Determine the [x, y] coordinate at the center of the cell enclosing the given text.  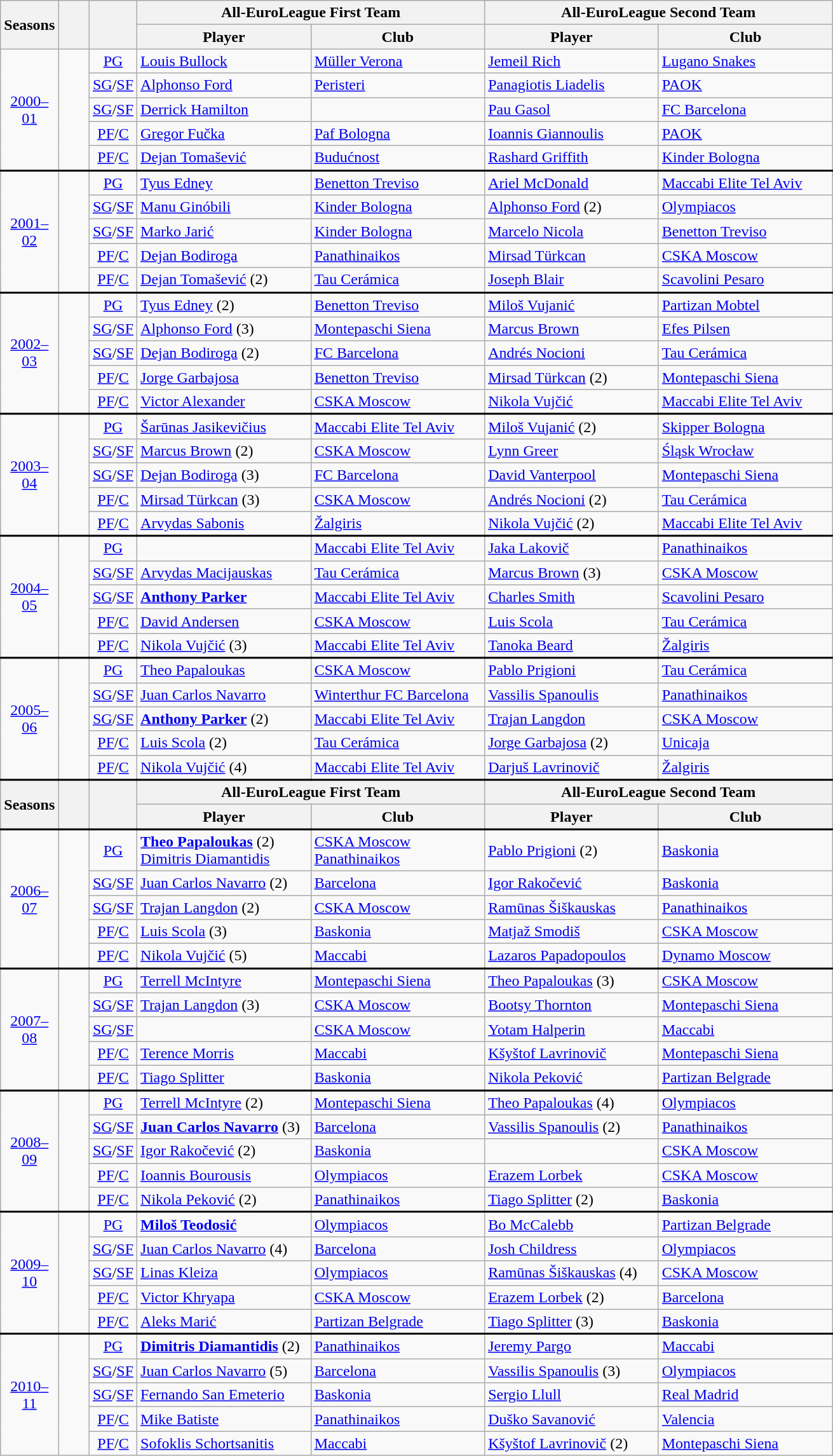
Dejan Tomašević [224, 158]
Trajan Langdon (2) [224, 907]
Marcus Brown (3) [572, 573]
Partizan Mobtel [745, 305]
Tiago Splitter [224, 1078]
Terrell McIntyre [224, 980]
Pablo Prigioni (2) [572, 850]
Erazem Lorbek (2) [572, 1297]
Ioannis Giannoulis [572, 133]
Anthony Parker [224, 597]
Winterthur FC Barcelona [398, 695]
Lazaros Papadopoulos [572, 956]
Valencia [745, 1419]
Nikola Vujčić (2) [572, 524]
Juan Carlos Navarro (5) [224, 1371]
Terrell McIntyre (2) [224, 1102]
Erazem Lorbek [572, 1175]
Dejan Bodiroga (3) [224, 475]
Lugano Snakes [745, 61]
Jorge Garbajosa (2) [572, 743]
Vassilis Spanoulis [572, 695]
Arvydas Macijauskas [224, 573]
Anthony Parker (2) [224, 719]
Igor Rakočević [572, 883]
Trajan Langdon (3) [224, 1005]
Joseph Blair [572, 280]
Peristeri [398, 85]
Gregor Fučka [224, 133]
Lynn Greer [572, 451]
2000–01 [29, 109]
2009–10 [29, 1273]
Andrés Nocioni [572, 353]
Rashard Griffith [572, 158]
Vassilis Spanoulis (3) [572, 1371]
Theo Papaloukas [224, 670]
Nikola Vujčić (5) [224, 956]
2001–02 [29, 231]
Alphonso Ford (3) [224, 329]
Jorge Garbajosa [224, 378]
Ramūnas Šiškauskas [572, 907]
Nikola Vujčić (3) [224, 646]
Efes Pilsen [745, 329]
Ioannis Bourousis [224, 1175]
Nikola Peković (2) [224, 1200]
Jemeil Rich [572, 61]
Linas Kleiza [224, 1273]
2003–04 [29, 475]
Trajan Langdon [572, 719]
Luis Scola [572, 621]
Ramūnas Šiškauskas (4) [572, 1273]
Charles Smith [572, 597]
Theo Papaloukas (4) [572, 1102]
Miloš Vujanić [572, 305]
Dynamo Moscow [745, 956]
Budućnost [398, 158]
Juan Carlos Navarro (2) [224, 883]
Kšyštof Lavrinovič [572, 1053]
Ariel McDonald [572, 183]
Duško Savanović [572, 1419]
Victor Khryapa [224, 1297]
Alphonso Ford [224, 85]
Miloš Vujanić (2) [572, 427]
Tyus Edney (2) [224, 305]
Miloš Teodosić [224, 1224]
Nikola Vujčić (4) [224, 768]
Louis Bullock [224, 61]
Skipper Bologna [745, 427]
Panagiotis Liadelis [572, 85]
Josh Childress [572, 1249]
CSKA Moscow Panathinaikos [398, 850]
Nikola Vujčić [572, 402]
Igor Rakočević (2) [224, 1151]
Tiago Splitter (3) [572, 1322]
Juan Carlos Navarro [224, 695]
2005–06 [29, 719]
Müller Verona [398, 61]
Marko Jarić [224, 231]
Marcus Brown [572, 329]
David Vanterpool [572, 475]
Paf Bologna [398, 133]
Šarūnas Jasikevičius [224, 427]
Marcelo Nicola [572, 231]
Luis Scola (2) [224, 743]
Sofoklis Schortsanitis [224, 1443]
Aleks Marić [224, 1322]
Pau Gasol [572, 109]
Mike Batiste [224, 1419]
Arvydas Sabonis [224, 524]
2008–09 [29, 1151]
Tanoka Beard [572, 646]
Andrés Nocioni (2) [572, 499]
Terence Morris [224, 1053]
Mirsad Türkcan [572, 255]
Tyus Edney [224, 183]
Theo Papaloukas (2) Dimitris Diamantidis [224, 850]
Kšyštof Lavrinovič (2) [572, 1443]
Sergio Llull [572, 1395]
Jaka Lakovič [572, 548]
Juan Carlos Navarro (3) [224, 1127]
Derrick Hamilton [224, 109]
Darjuš Lavrinovič [572, 768]
David Andersen [224, 621]
Theo Papaloukas (3) [572, 980]
Victor Alexander [224, 402]
Fernando San Emeterio [224, 1395]
Dejan Tomašević (2) [224, 280]
Śląsk Wrocław [745, 451]
Juan Carlos Navarro (4) [224, 1249]
Marcus Brown (2) [224, 451]
Mirsad Türkcan (3) [224, 499]
Tiago Splitter (2) [572, 1200]
2007–08 [29, 1029]
Bo McCalebb [572, 1224]
Unicaja [745, 743]
2010–11 [29, 1394]
2002–03 [29, 353]
Dejan Bodiroga [224, 255]
2004–05 [29, 597]
Nikola Peković [572, 1078]
Bootsy Thornton [572, 1005]
Mirsad Türkcan (2) [572, 378]
Pablo Prigioni [572, 670]
Alphonso Ford (2) [572, 207]
Dejan Bodiroga (2) [224, 353]
Manu Ginóbili [224, 207]
Luis Scola (3) [224, 932]
Yotam Halperin [572, 1029]
Jeremy Pargo [572, 1346]
2006–07 [29, 899]
Matjaž Smodiš [572, 932]
Real Madrid [745, 1395]
Vassilis Spanoulis (2) [572, 1127]
Dimitris Diamantidis (2) [224, 1346]
